Pinpoint the cell where the given text exists, returning its (x, y) midpoint coordinate. 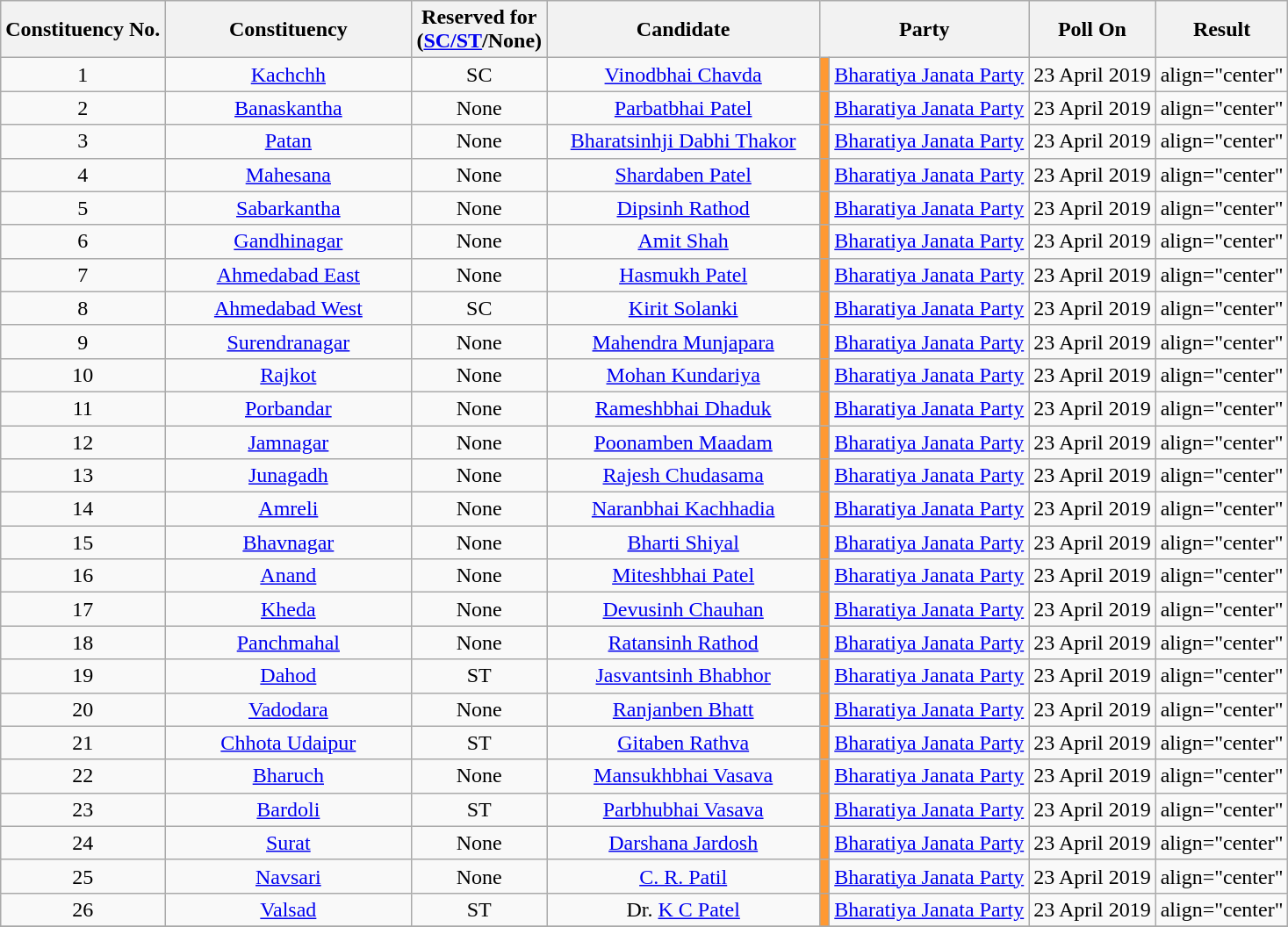
Rameshbhai Dhaduk (683, 408)
Junagadh (288, 476)
5 (83, 208)
20 (83, 709)
Ahmedabad East (288, 275)
21 (83, 743)
Banaskantha (288, 108)
13 (83, 476)
3 (83, 141)
Amreli (288, 509)
Miteshbhai Patel (683, 576)
Bardoli (288, 809)
Bharti Shiyal (683, 543)
22 (83, 776)
7 (83, 275)
2 (83, 108)
17 (83, 609)
Gandhinagar (288, 241)
8 (83, 308)
Rajesh Chudasama (683, 476)
Panchmahal (288, 643)
Constituency (288, 30)
Bhavnagar (288, 543)
Amit Shah (683, 241)
Mahendra Munjapara (683, 341)
Poll On (1092, 30)
Patan (288, 141)
Vinodbhai Chavda (683, 75)
24 (83, 843)
6 (83, 241)
Ratansinh Rathod (683, 643)
Porbandar (288, 408)
Ahmedabad West (288, 308)
26 (83, 909)
Valsad (288, 909)
Kachchh (288, 75)
4 (83, 175)
Constituency No. (83, 30)
Kheda (288, 609)
19 (83, 676)
Surendranagar (288, 341)
Navsari (288, 876)
Surat (288, 843)
Mohan Kundariya (683, 375)
15 (83, 543)
Bharatsinhji Dabhi Thakor (683, 141)
C. R. Patil (683, 876)
Gitaben Rathva (683, 743)
Dahod (288, 676)
10 (83, 375)
12 (83, 442)
Dipsinh Rathod (683, 208)
18 (83, 643)
Ranjanben Bhatt (683, 709)
Anand (288, 576)
Hasmukh Patel (683, 275)
1 (83, 75)
Devusinh Chauhan (683, 609)
25 (83, 876)
16 (83, 576)
Dr. K C Patel (683, 909)
11 (83, 408)
Jasvantsinh Bhabhor (683, 676)
Naranbhai Kachhadia (683, 509)
Parbatbhai Patel (683, 108)
Rajkot (288, 375)
Bharuch (288, 776)
Jamnagar (288, 442)
23 (83, 809)
9 (83, 341)
Kirit Solanki (683, 308)
Result (1222, 30)
Poonamben Maadam (683, 442)
Chhota Udaipur (288, 743)
Parbhubhai Vasava (683, 809)
Mansukhbhai Vasava (683, 776)
Mahesana (288, 175)
Sabarkantha (288, 208)
Candidate (683, 30)
Shardaben Patel (683, 175)
Reserved for(SC/ST/None) (479, 30)
Party (925, 30)
Darshana Jardosh (683, 843)
Vadodara (288, 709)
14 (83, 509)
